Determine the [X, Y] coordinate at the center of the cell enclosing the given text.  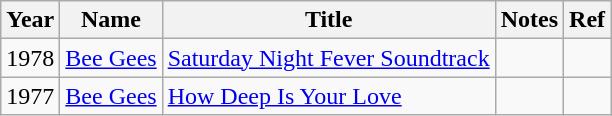
Notes [529, 20]
Ref [588, 20]
How Deep Is Your Love [328, 96]
1978 [30, 58]
Saturday Night Fever Soundtrack [328, 58]
Name [111, 20]
Year [30, 20]
Title [328, 20]
1977 [30, 96]
